Locate the cell with the specified text and output its [X, Y] center coordinate. 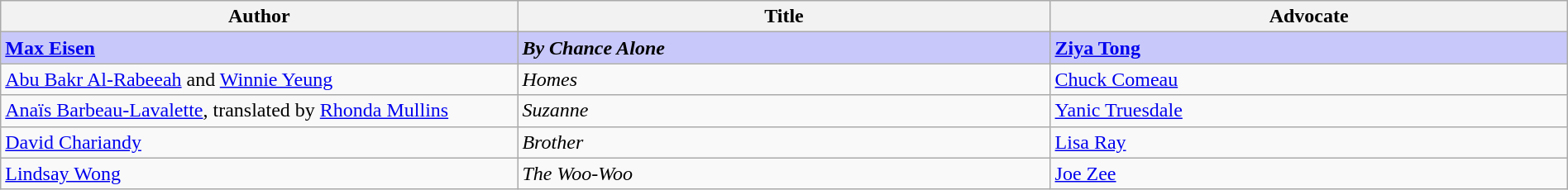
Ziya Tong [1308, 48]
David Chariandy [260, 142]
Suzanne [784, 111]
Lindsay Wong [260, 173]
Chuck Comeau [1308, 79]
Lisa Ray [1308, 142]
Anaïs Barbeau-Lavalette, translated by Rhonda Mullins [260, 111]
Homes [784, 79]
The Woo-Woo [784, 173]
Yanic Truesdale [1308, 111]
Author [260, 17]
Advocate [1308, 17]
Title [784, 17]
Max Eisen [260, 48]
By Chance Alone [784, 48]
Abu Bakr Al-Rabeeah and Winnie Yeung [260, 79]
Joe Zee [1308, 173]
Brother [784, 142]
